Pinpoint the cell where the given text exists, returning its (x, y) midpoint coordinate. 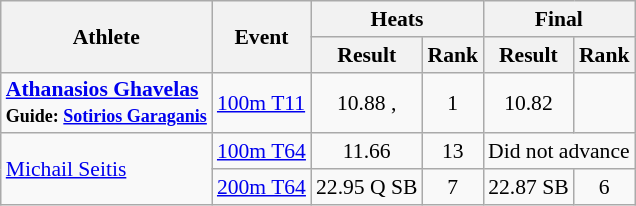
22.95 Q SB (366, 187)
13 (452, 152)
Michail Seitis (106, 170)
10.82 (528, 102)
100m T11 (262, 102)
Did not advance (559, 152)
100m T64 (262, 152)
7 (452, 187)
Heats (397, 19)
10.88 , (366, 102)
200m T64 (262, 187)
11.66 (366, 152)
6 (604, 187)
Athlete (106, 36)
Final (559, 19)
1 (452, 102)
Athanasios GhavelasGuide: Sotiriοs Garaganis (106, 102)
Event (262, 36)
22.87 SB (528, 187)
